Locate the cell with the specified text and output its (X, Y) center coordinate. 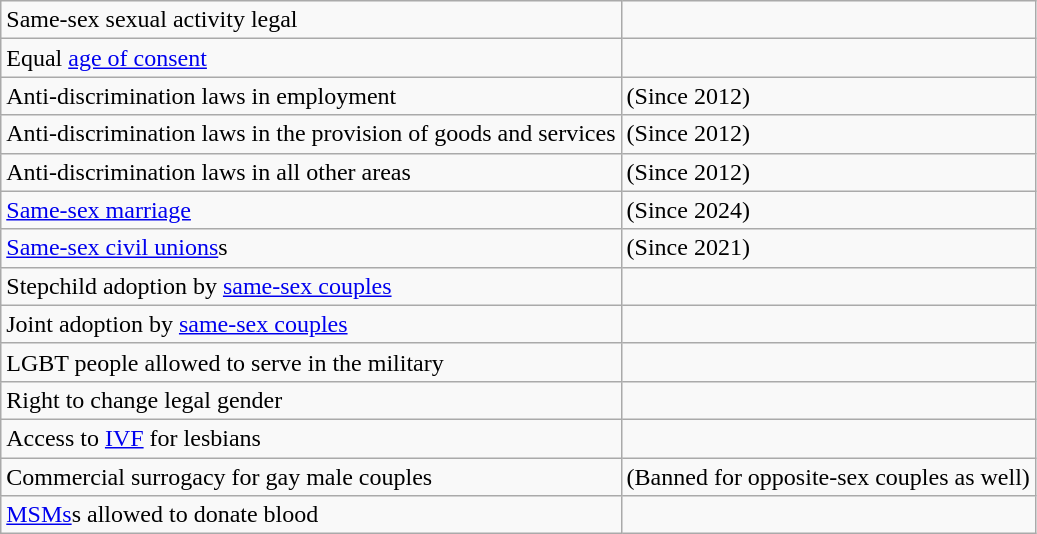
Same-sex sexual activity legal (311, 20)
Access to IVF for lesbians (311, 438)
Stepchild adoption by same-sex couples (311, 286)
Commercial surrogacy for gay male couples (311, 477)
Anti-discrimination laws in the provision of goods and services (311, 134)
Equal age of consent (311, 58)
LGBT people allowed to serve in the military (311, 362)
Anti-discrimination laws in all other areas (311, 172)
Joint adoption by same-sex couples (311, 324)
Same-sex marriage (311, 210)
Anti-discrimination laws in employment (311, 96)
Same-sex civil unionss (311, 248)
Right to change legal gender (311, 400)
(Banned for opposite-sex couples as well) (828, 477)
(Since 2024) (828, 210)
MSMss allowed to donate blood (311, 515)
(Since 2021) (828, 248)
